For the text-containing cell, return its midpoint in [x, y] coordinate format. 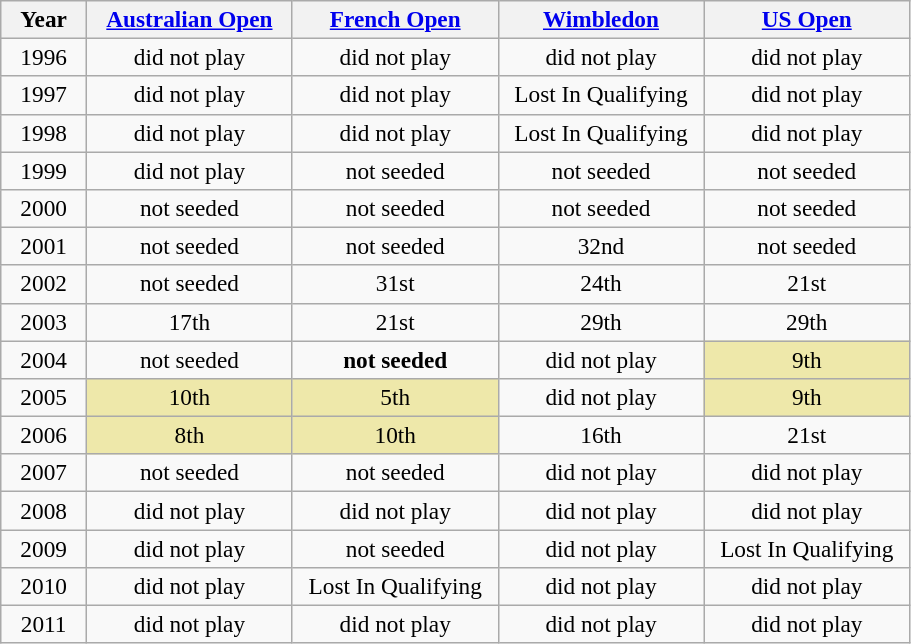
31st [395, 284]
2010 [44, 586]
2007 [44, 473]
2006 [44, 435]
2005 [44, 397]
2002 [44, 284]
2004 [44, 359]
Australian Open [190, 19]
2011 [44, 624]
2008 [44, 510]
1997 [44, 95]
17th [190, 322]
US Open [807, 19]
2003 [44, 322]
5th [395, 397]
French Open [395, 19]
24th [601, 284]
Wimbledon [601, 19]
32nd [601, 246]
1996 [44, 57]
1999 [44, 170]
2009 [44, 548]
16th [601, 435]
8th [190, 435]
2000 [44, 208]
2001 [44, 246]
1998 [44, 133]
Year [44, 19]
